Output the [X, Y] coordinate of the center of the cell containing the given text.  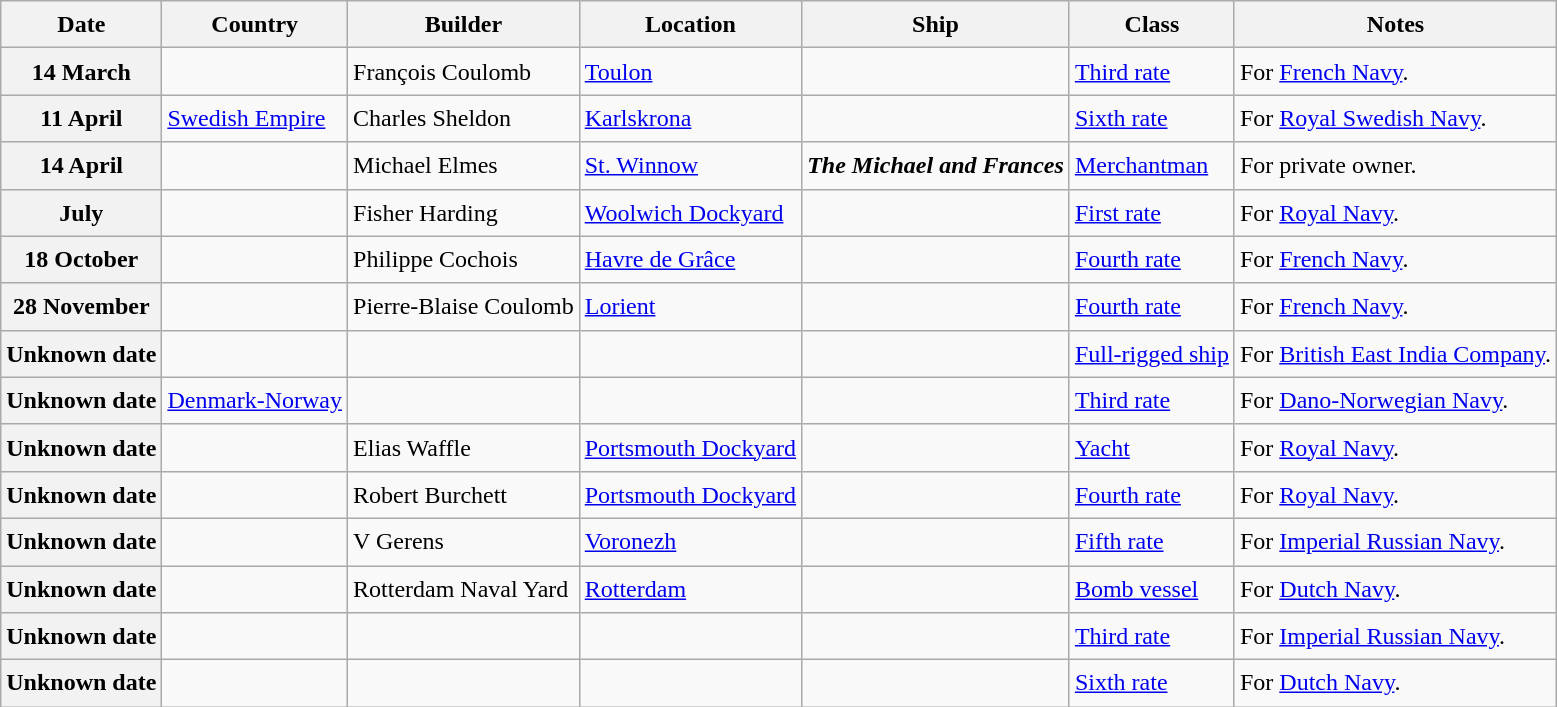
11 April [82, 118]
For private owner. [1395, 166]
14 March [82, 72]
Builder [464, 24]
For British East India Company. [1395, 354]
First rate [1152, 212]
Denmark-Norway [255, 400]
Date [82, 24]
Philippe Cochois [464, 260]
For Royal Swedish Navy. [1395, 118]
Woolwich Dockyard [690, 212]
Rotterdam [690, 590]
Class [1152, 24]
François Coulomb [464, 72]
Charles Sheldon [464, 118]
V Gerens [464, 542]
July [82, 212]
The Michael and Frances [936, 166]
Toulon [690, 72]
Notes [1395, 24]
St. Winnow [690, 166]
Location [690, 24]
Karlskrona [690, 118]
Bomb vessel [1152, 590]
Fifth rate [1152, 542]
Lorient [690, 306]
Yacht [1152, 448]
Havre de Grâce [690, 260]
Elias Waffle [464, 448]
28 November [82, 306]
Swedish Empire [255, 118]
Merchantman [1152, 166]
Ship [936, 24]
Michael Elmes [464, 166]
Country [255, 24]
14 April [82, 166]
Fisher Harding [464, 212]
Robert Burchett [464, 494]
Rotterdam Naval Yard [464, 590]
Voronezh [690, 542]
18 October [82, 260]
For Dano-Norwegian Navy. [1395, 400]
Pierre-Blaise Coulomb [464, 306]
Full-rigged ship [1152, 354]
